Detect which cell encompasses the target text, then output its [X, Y] center coordinate. 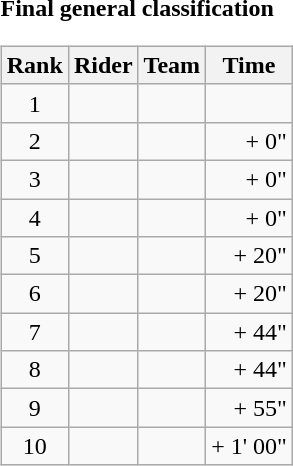
5 [34, 256]
+ 55" [250, 408]
Rank [34, 65]
3 [34, 179]
9 [34, 408]
Rider [103, 65]
10 [34, 446]
4 [34, 217]
+ 1' 00" [250, 446]
7 [34, 332]
8 [34, 370]
Time [250, 65]
6 [34, 294]
2 [34, 141]
1 [34, 103]
Team [172, 65]
